Detect which cell encompasses the target text, then output its [X, Y] center coordinate. 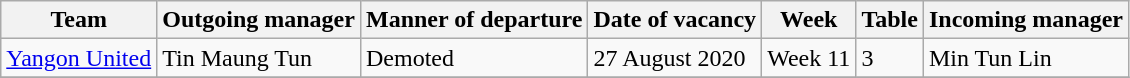
3 [890, 58]
Manner of departure [474, 20]
Week [809, 20]
Demoted [474, 58]
Team [79, 20]
Min Tun Lin [1026, 58]
Incoming manager [1026, 20]
Outgoing manager [259, 20]
Week 11 [809, 58]
Date of vacancy [675, 20]
27 August 2020 [675, 58]
Tin Maung Tun [259, 58]
Yangon United [79, 58]
Table [890, 20]
